For the text-containing cell, return its midpoint in (x, y) coordinate format. 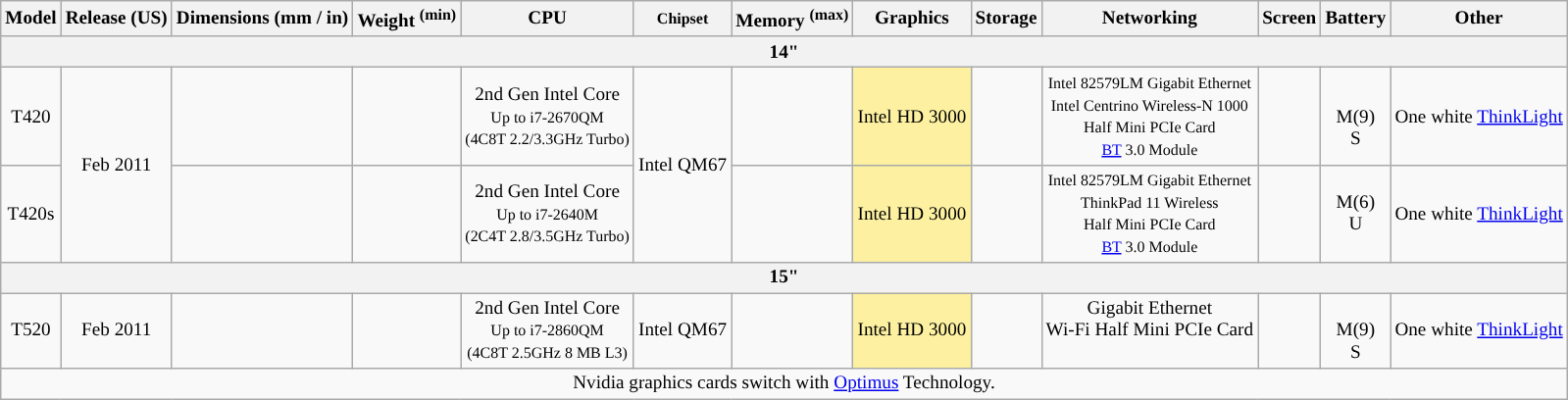
15" (784, 277)
Storage (1006, 20)
Graphics (912, 20)
CPU (547, 20)
Screen (1290, 20)
T420s (31, 214)
2nd Gen Intel CoreUp to i7-2860QM (4C8T 2.5GHz 8 MB L3) (547, 331)
Other (1479, 20)
Dimensions (mm / in) (263, 20)
Chipset (683, 20)
Networking (1149, 20)
Intel 82579LM Gigabit Ethernet ThinkPad 11 Wireless Half Mini PCIe CardBT 3.0 Module (1149, 214)
Gigabit EthernetWi-Fi Half Mini PCIe Card (1149, 331)
M(6)U (1355, 214)
2nd Gen Intel CoreUp to i7-2670QM(4C8T 2.2/3.3GHz Turbo) (547, 116)
T420 (31, 116)
2nd Gen Intel CoreUp to i7-2640M (2C4T 2.8/3.5GHz Turbo) (547, 214)
T520 (31, 331)
Weight (min) (407, 20)
Model (31, 20)
Release (US) (116, 20)
Battery (1355, 20)
Nvidia graphics cards switch with Optimus Technology. (784, 383)
Memory (max) (792, 20)
14" (784, 52)
Intel 82579LM Gigabit Ethernet Intel Centrino Wireless-N 1000 Half Mini PCIe CardBT 3.0 Module (1149, 116)
